Capture the cell that displays the provided text and extract its (x, y) central coordinate. 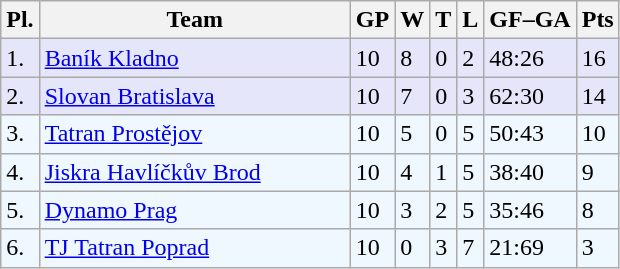
L (470, 20)
1. (20, 58)
Baník Kladno (194, 58)
21:69 (530, 248)
38:40 (530, 172)
35:46 (530, 210)
T (444, 20)
50:43 (530, 134)
4 (412, 172)
16 (598, 58)
GP (372, 20)
W (412, 20)
62:30 (530, 96)
9 (598, 172)
48:26 (530, 58)
1 (444, 172)
5. (20, 210)
GF–GA (530, 20)
Team (194, 20)
Slovan Bratislava (194, 96)
Jiskra Havlíčkův Brod (194, 172)
Pl. (20, 20)
Tatran Prostějov (194, 134)
6. (20, 248)
Pts (598, 20)
2. (20, 96)
3. (20, 134)
14 (598, 96)
Dynamo Prag (194, 210)
TJ Tatran Poprad (194, 248)
4. (20, 172)
